Return the (X, Y) coordinate for the center point of the cell that contains the specified text.  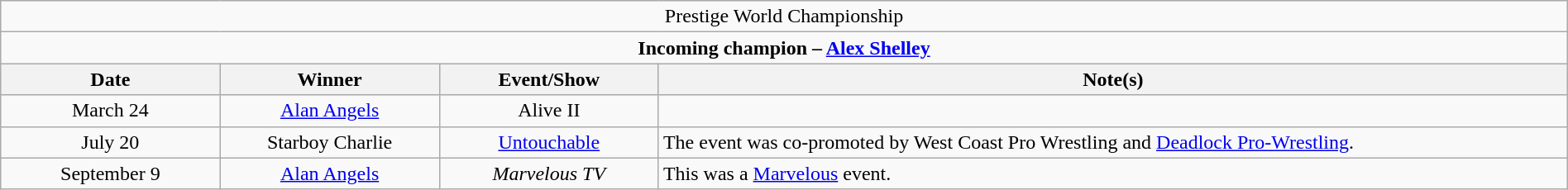
Date (111, 79)
Incoming champion – Alex Shelley (784, 48)
Event/Show (549, 79)
Winner (329, 79)
This was a Marvelous event. (1113, 173)
Marvelous TV (549, 173)
Untouchable (549, 142)
The event was co-promoted by West Coast Pro Wrestling and Deadlock Pro-Wrestling. (1113, 142)
Note(s) (1113, 79)
July 20 (111, 142)
Prestige World Championship (784, 17)
March 24 (111, 111)
Starboy Charlie (329, 142)
Alive II (549, 111)
September 9 (111, 173)
